Determine the [x, y] coordinate at the center of the cell enclosing the given text.  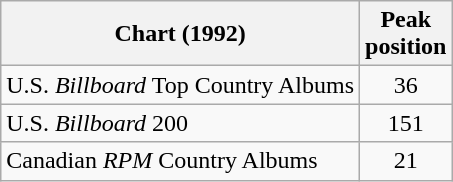
U.S. Billboard Top Country Albums [180, 85]
Canadian RPM Country Albums [180, 161]
Peakposition [406, 34]
U.S. Billboard 200 [180, 123]
36 [406, 85]
151 [406, 123]
Chart (1992) [180, 34]
21 [406, 161]
